Return the [x, y] coordinate for the center point of the cell that contains the specified text.  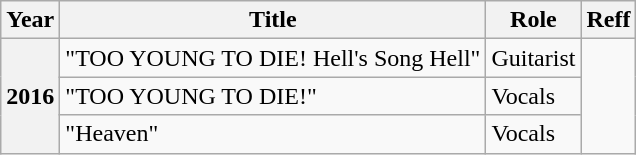
Reff [608, 20]
Year [30, 20]
"TOO YOUNG TO DIE!" [273, 96]
2016 [30, 96]
"TOO YOUNG TO DIE! Hell's Song Hell" [273, 58]
Guitarist [534, 58]
Title [273, 20]
Role [534, 20]
"Heaven" [273, 134]
